Locate the cell with the specified text and output its (X, Y) center coordinate. 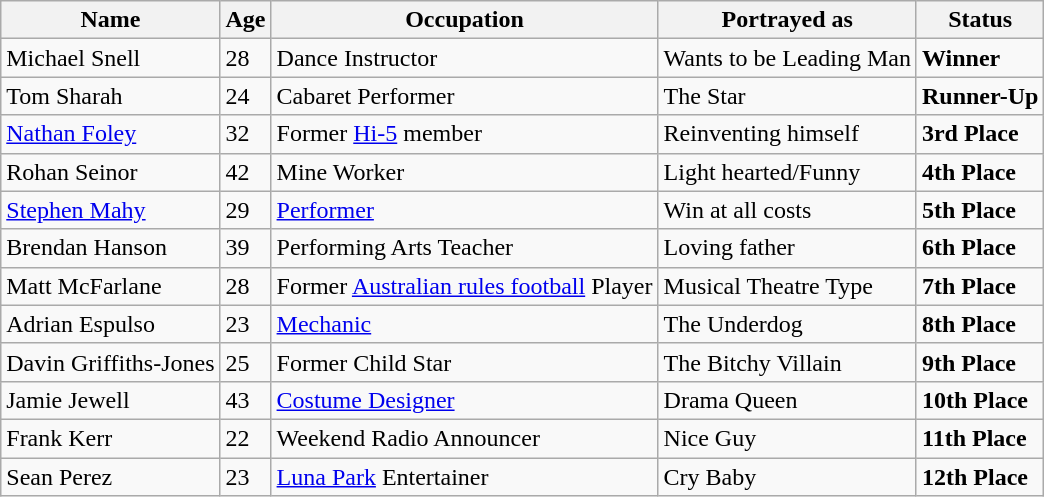
Mechanic (464, 324)
9th Place (980, 362)
43 (246, 400)
Frank Kerr (110, 438)
Wants to be Leading Man (787, 58)
Former Australian rules football Player (464, 286)
Dance Instructor (464, 58)
32 (246, 134)
5th Place (980, 210)
Musical Theatre Type (787, 286)
Performing Arts Teacher (464, 248)
The Underdog (787, 324)
Win at all costs (787, 210)
Light hearted/Funny (787, 172)
Status (980, 20)
4th Place (980, 172)
Costume Designer (464, 400)
Sean Perez (110, 477)
Davin Griffiths-Jones (110, 362)
Nathan Foley (110, 134)
10th Place (980, 400)
Age (246, 20)
Tom Sharah (110, 96)
Loving father (787, 248)
Luna Park Entertainer (464, 477)
Cry Baby (787, 477)
Michael Snell (110, 58)
Winner (980, 58)
39 (246, 248)
Rohan Seinor (110, 172)
42 (246, 172)
Cabaret Performer (464, 96)
Jamie Jewell (110, 400)
6th Place (980, 248)
Former Child Star (464, 362)
Performer (464, 210)
Reinventing himself (787, 134)
7th Place (980, 286)
12th Place (980, 477)
Drama Queen (787, 400)
Mine Worker (464, 172)
29 (246, 210)
Nice Guy (787, 438)
Adrian Espulso (110, 324)
The Bitchy Villain (787, 362)
Portrayed as (787, 20)
Matt McFarlane (110, 286)
Brendan Hanson (110, 248)
3rd Place (980, 134)
8th Place (980, 324)
11th Place (980, 438)
24 (246, 96)
Former Hi-5 member (464, 134)
Weekend Radio Announcer (464, 438)
25 (246, 362)
Stephen Mahy (110, 210)
The Star (787, 96)
22 (246, 438)
Name (110, 20)
Runner-Up (980, 96)
Occupation (464, 20)
